Scan for the cell matching the given text and deliver its [X, Y] coordinate at center. 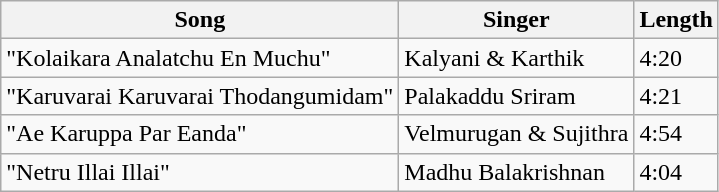
Kalyani & Karthik [516, 58]
4:21 [676, 96]
"Kolaikara Analatchu En Muchu" [200, 58]
4:20 [676, 58]
Singer [516, 20]
4:54 [676, 134]
Palakaddu Sriram [516, 96]
4:04 [676, 172]
Madhu Balakrishnan [516, 172]
Length [676, 20]
"Ae Karuppa Par Eanda" [200, 134]
"Netru Illai Illai" [200, 172]
Velmurugan & Sujithra [516, 134]
"Karuvarai Karuvarai Thodangumidam" [200, 96]
Song [200, 20]
